Return the [X, Y] coordinate for the center point of the cell that contains the specified text.  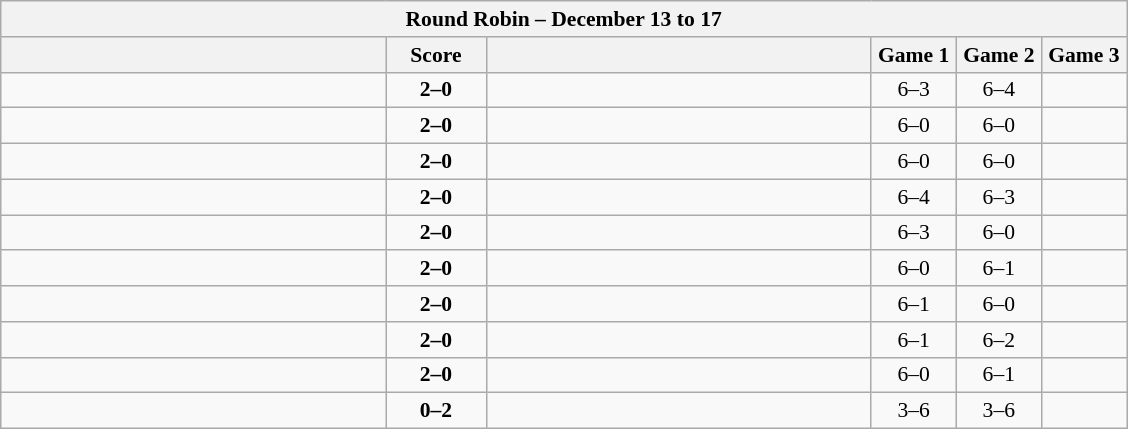
6–2 [998, 340]
0–2 [436, 411]
Game 3 [1084, 55]
Game 2 [998, 55]
Round Robin – December 13 to 17 [564, 19]
Score [436, 55]
Game 1 [914, 55]
